For the text-containing cell, return its midpoint in [X, Y] coordinate format. 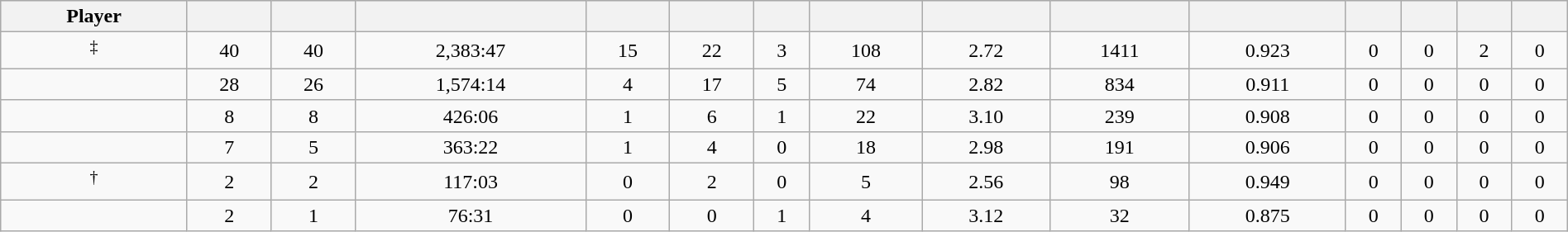
426:06 [471, 116]
1411 [1120, 51]
† [94, 182]
239 [1120, 116]
3 [782, 51]
26 [313, 84]
3.12 [986, 215]
74 [867, 84]
2.56 [986, 182]
0.908 [1267, 116]
17 [712, 84]
0.949 [1267, 182]
28 [229, 84]
834 [1120, 84]
1,574:14 [471, 84]
2.82 [986, 84]
0.923 [1267, 51]
2.72 [986, 51]
18 [867, 147]
0.875 [1267, 215]
76:31 [471, 215]
3.10 [986, 116]
15 [628, 51]
2,383:47 [471, 51]
191 [1120, 147]
98 [1120, 182]
117:03 [471, 182]
Player [94, 17]
7 [229, 147]
32 [1120, 215]
0.906 [1267, 147]
108 [867, 51]
363:22 [471, 147]
‡ [94, 51]
6 [712, 116]
0.911 [1267, 84]
2.98 [986, 147]
